Determine the [x, y] coordinate at the center of the cell enclosing the given text.  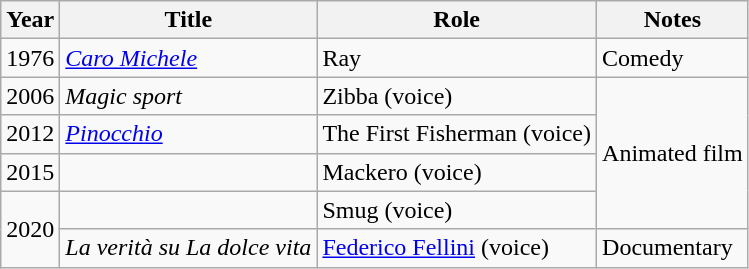
Notes [673, 20]
Animated film [673, 153]
Year [30, 20]
2006 [30, 96]
Caro Michele [188, 58]
The First Fisherman (voice) [457, 134]
2020 [30, 229]
2012 [30, 134]
Mackero (voice) [457, 172]
Federico Fellini (voice) [457, 248]
1976 [30, 58]
Comedy [673, 58]
Role [457, 20]
Documentary [673, 248]
Smug (voice) [457, 210]
2015 [30, 172]
Magic sport [188, 96]
Zibba (voice) [457, 96]
Title [188, 20]
Pinocchio [188, 134]
La verità su La dolce vita [188, 248]
Ray [457, 58]
